Scan for the cell matching the given text and deliver its (x, y) coordinate at center. 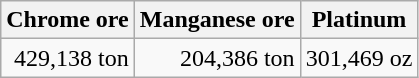
Manganese ore (217, 20)
Platinum (359, 20)
204,386 ton (217, 58)
429,138 ton (68, 58)
301,469 oz (359, 58)
Chrome ore (68, 20)
